For the text-containing cell, return its midpoint in [x, y] coordinate format. 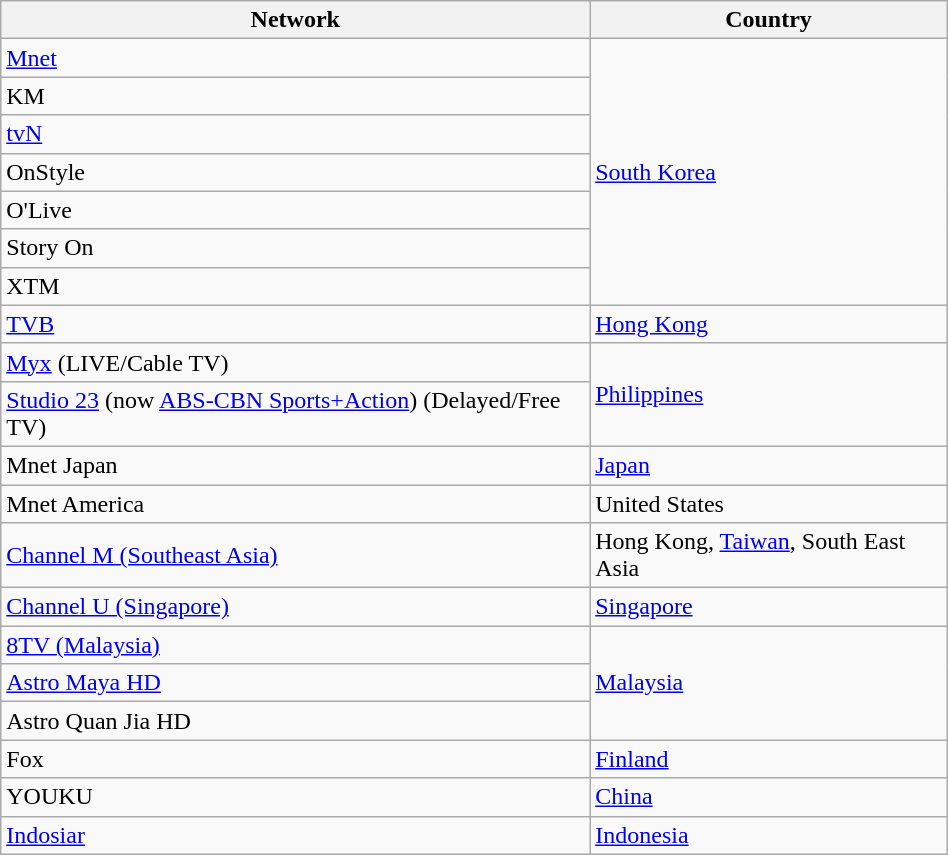
Singapore [769, 607]
Mnet Japan [296, 465]
Indonesia [769, 835]
KM [296, 96]
OnStyle [296, 172]
Fox [296, 759]
TVB [296, 324]
Network [296, 20]
Hong Kong [769, 324]
YOUKU [296, 797]
O'Live [296, 210]
United States [769, 503]
Japan [769, 465]
Story On [296, 248]
Country [769, 20]
Philippines [769, 394]
8TV (Malaysia) [296, 645]
Mnet [296, 58]
Malaysia [769, 683]
China [769, 797]
Hong Kong, Taiwan, South East Asia [769, 556]
Channel U (Singapore) [296, 607]
XTM [296, 286]
Channel M (Southeast Asia) [296, 556]
Astro Quan Jia HD [296, 721]
Studio 23 (now ABS-CBN Sports+Action) (Delayed/Free TV) [296, 414]
tvN [296, 134]
Indosiar [296, 835]
South Korea [769, 172]
Astro Maya HD [296, 683]
Myx (LIVE/Cable TV) [296, 362]
Mnet America [296, 503]
Finland [769, 759]
